Find where the given text appears and provide that cell's center as [X, Y] coordinate. 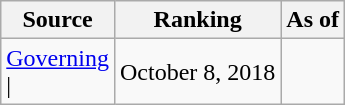
Ranking [197, 20]
Source [58, 20]
As of [313, 20]
Governing| [58, 72]
October 8, 2018 [197, 72]
